Provide the [x, y] coordinate of the cell's center where the given text is located.  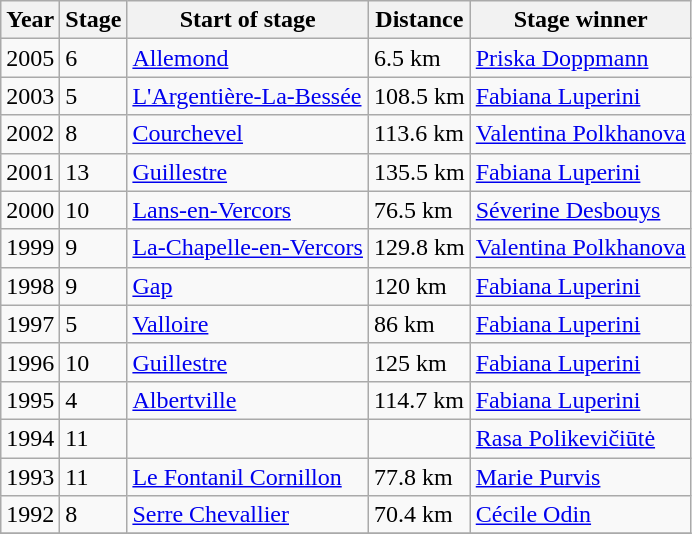
6 [94, 58]
L'Argentière-La-Bessée [248, 96]
Valloire [248, 324]
4 [94, 400]
70.4 km [419, 515]
Gap [248, 286]
1999 [30, 248]
129.8 km [419, 248]
2000 [30, 210]
2001 [30, 172]
Priska Doppmann [580, 58]
Courchevel [248, 134]
135.5 km [419, 172]
2002 [30, 134]
Rasa Polikevičiūtė [580, 438]
Stage [94, 20]
1992 [30, 515]
Le Fontanil Cornillon [248, 477]
Start of stage [248, 20]
1993 [30, 477]
13 [94, 172]
77.8 km [419, 477]
Cécile Odin [580, 515]
Year [30, 20]
1996 [30, 362]
Distance [419, 20]
1995 [30, 400]
113.6 km [419, 134]
120 km [419, 286]
2005 [30, 58]
76.5 km [419, 210]
Stage winner [580, 20]
1994 [30, 438]
Séverine Desbouys [580, 210]
Serre Chevallier [248, 515]
Marie Purvis [580, 477]
1998 [30, 286]
La-Chapelle-en-Vercors [248, 248]
86 km [419, 324]
2003 [30, 96]
125 km [419, 362]
Albertville [248, 400]
6.5 km [419, 58]
108.5 km [419, 96]
114.7 km [419, 400]
1997 [30, 324]
Allemond [248, 58]
Lans-en-Vercors [248, 210]
